Locate the cell with the specified text and output its (X, Y) center coordinate. 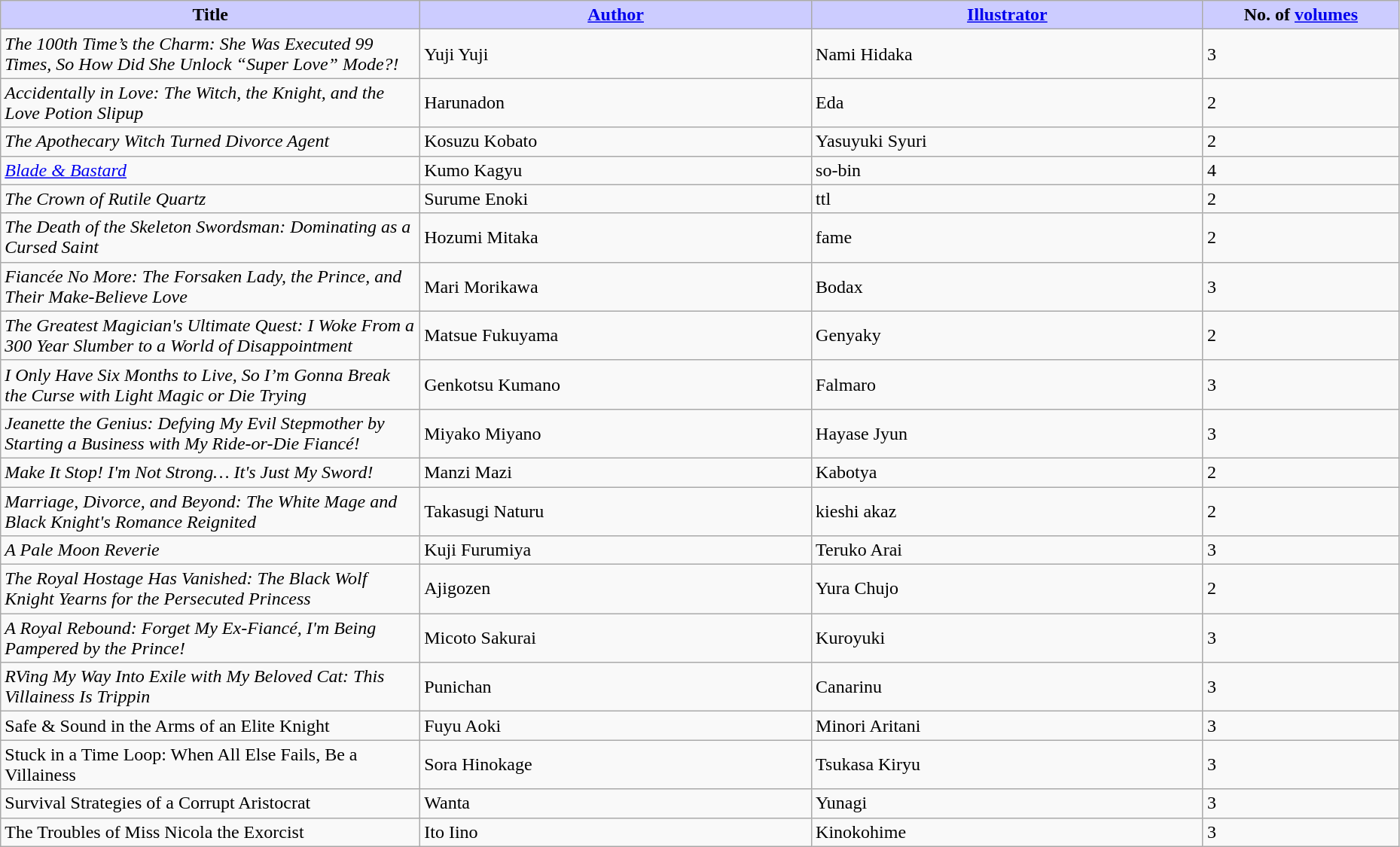
Blade & Bastard (211, 170)
4 (1301, 170)
Safe & Sound in the Arms of an Elite Knight (211, 726)
Canarinu (1008, 687)
Author (616, 15)
Takasugi Naturu (616, 510)
A Royal Rebound: Forget My Ex-Fiancé, I'm Being Pampered by the Prince! (211, 638)
fame (1008, 238)
Surume Enoki (616, 199)
The Royal Hostage Has Vanished: The Black Wolf Knight Yearns for the Persecuted Princess (211, 589)
The 100th Time’s the Charm: She Was Executed 99 Times, So How Did She Unlock “Super Love” Mode?! (211, 54)
Kosuzu Kobato (616, 142)
A Pale Moon Reverie (211, 550)
Yunagi (1008, 803)
No. of volumes (1301, 15)
Kinokohime (1008, 832)
RVing My Way Into Exile with My Beloved Cat: This Villainess Is Trippin (211, 687)
Ito Iino (616, 832)
so-bin (1008, 170)
Manzi Mazi (616, 472)
Matsue Fukuyama (616, 336)
The Crown of Rutile Quartz (211, 199)
Harunadon (616, 102)
Make It Stop! I'm Not Strong… It's Just My Sword! (211, 472)
Sora Hinokage (616, 765)
The Troubles of Miss Nicola the Exorcist (211, 832)
Mari Morikawa (616, 286)
Jeanette the Genius: Defying My Evil Stepmother by Starting a Business with My Ride-or-Die Fiancé! (211, 434)
Title (211, 15)
Survival Strategies of a Corrupt Aristocrat (211, 803)
Hayase Jyun (1008, 434)
Teruko Arai (1008, 550)
Yasuyuki Syuri (1008, 142)
Kuroyuki (1008, 638)
Fuyu Aoki (616, 726)
Illustrator (1008, 15)
Hozumi Mitaka (616, 238)
Falmaro (1008, 384)
Stuck in a Time Loop: When All Else Fails, Be a Villainess (211, 765)
Genyaky (1008, 336)
Minori Aritani (1008, 726)
Kabotya (1008, 472)
Micoto Sakurai (616, 638)
The Apothecary Witch Turned Divorce Agent (211, 142)
Genkotsu Kumano (616, 384)
I Only Have Six Months to Live, So I’m Gonna Break the Curse with Light Magic or Die Trying (211, 384)
Marriage, Divorce, and Beyond: The White Mage and Black Knight's Romance Reignited (211, 510)
The Death of the Skeleton Swordsman: Dominating as a Cursed Saint (211, 238)
Eda (1008, 102)
Fiancée No More: The Forsaken Lady, the Prince, and Their Make-Believe Love (211, 286)
kieshi akaz (1008, 510)
The Greatest Magician's Ultimate Quest: I Woke From a 300 Year Slumber to a World of Disappointment (211, 336)
Yura Chujo (1008, 589)
Punichan (616, 687)
ttl (1008, 199)
Yuji Yuji (616, 54)
Nami Hidaka (1008, 54)
Bodax (1008, 286)
Ajigozen (616, 589)
Kuji Furumiya (616, 550)
Kumo Kagyu (616, 170)
Miyako Miyano (616, 434)
Tsukasa Kiryu (1008, 765)
Accidentally in Love: The Witch, the Knight, and the Love Potion Slipup (211, 102)
Wanta (616, 803)
